Pinpoint the cell where the given text exists, returning its [x, y] midpoint coordinate. 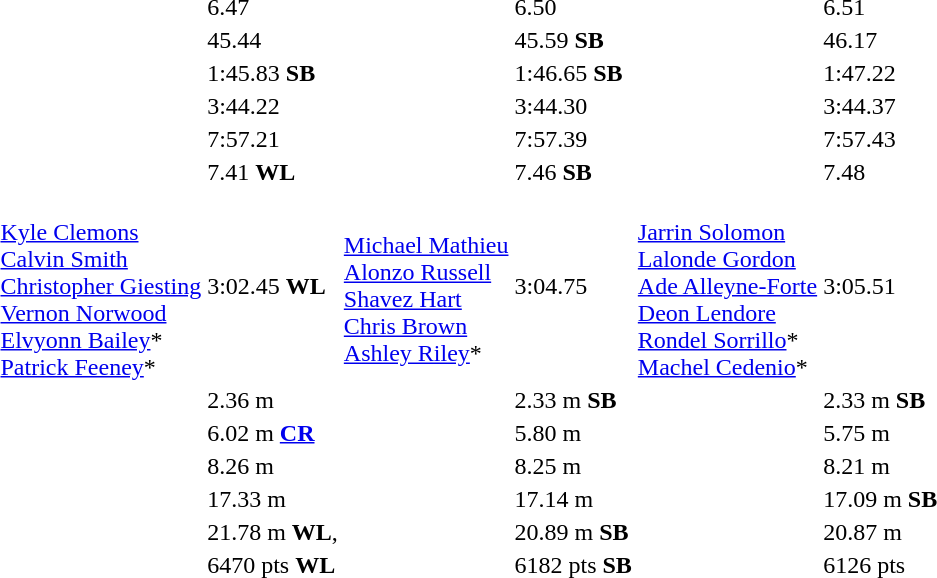
1:45.83 SB [273, 73]
7:57.39 [573, 139]
7.41 WL [273, 172]
1:46.65 SB [573, 73]
45.44 [273, 40]
8.26 m [273, 466]
Michael MathieuAlonzo RussellShavez HartChris BrownAshley Riley* [426, 286]
7.46 SB [573, 172]
17.14 m [573, 499]
20.89 m SB [573, 532]
6.02 m CR [273, 433]
3:04.75 [573, 286]
45.59 SB [573, 40]
17.33 m [273, 499]
2.36 m [273, 400]
7:57.21 [273, 139]
3:44.30 [573, 106]
5.80 m [573, 433]
2.33 m SB [573, 400]
3:44.22 [273, 106]
21.78 m WL, [273, 532]
8.25 m [573, 466]
3:02.45 WL [273, 286]
Jarrin SolomonLalonde GordonAde Alleyne-ForteDeon LendoreRondel Sorrillo*Machel Cedenio* [727, 286]
